For the text-containing cell, return its midpoint in [x, y] coordinate format. 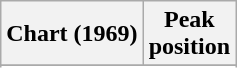
Peakposition [189, 34]
Chart (1969) [72, 34]
